Pinpoint the cell where the given text exists, returning its (x, y) midpoint coordinate. 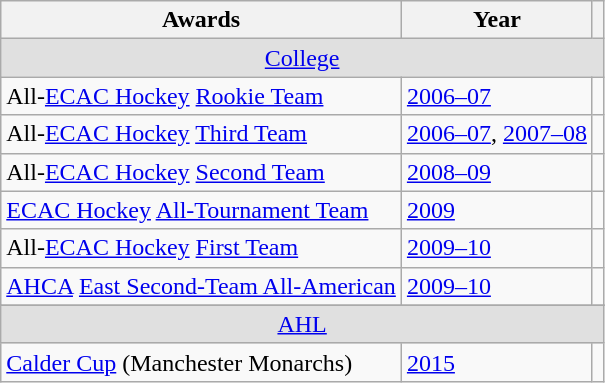
Year (496, 20)
ECAC Hockey All-Tournament Team (202, 210)
All-ECAC Hockey Second Team (202, 172)
AHCA East Second-Team All-American (202, 286)
AHL (302, 324)
2006–07 (496, 96)
All-ECAC Hockey First Team (202, 248)
All-ECAC Hockey Third Team (202, 134)
Calder Cup (Manchester Monarchs) (202, 362)
2015 (496, 362)
2008–09 (496, 172)
Awards (202, 20)
All-ECAC Hockey Rookie Team (202, 96)
2009 (496, 210)
College (302, 58)
2006–07, 2007–08 (496, 134)
